Identify which cell holds the provided text, then report its [x, y] central coordinate. 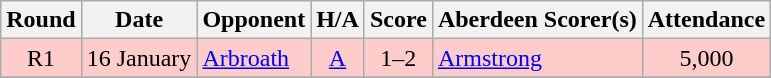
A [338, 58]
Opponent [254, 20]
H/A [338, 20]
Armstrong [537, 58]
16 January [139, 58]
1–2 [398, 58]
Score [398, 20]
Round [41, 20]
5,000 [706, 58]
Aberdeen Scorer(s) [537, 20]
Arbroath [254, 58]
Date [139, 20]
Attendance [706, 20]
R1 [41, 58]
